Locate the cell with the specified text and output its (X, Y) center coordinate. 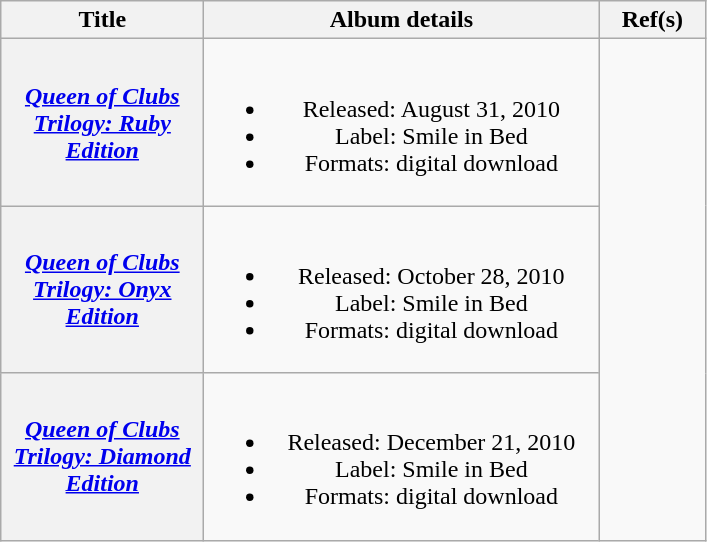
Released: December 21, 2010Label: Smile in BedFormats: digital download (402, 456)
Queen of Clubs Trilogy: Diamond Edition (102, 456)
Released: August 31, 2010Label: Smile in BedFormats: digital download (402, 122)
Album details (402, 20)
Released: October 28, 2010Label: Smile in BedFormats: digital download (402, 290)
Queen of Clubs Trilogy: Onyx Edition (102, 290)
Title (102, 20)
Ref(s) (652, 20)
Queen of Clubs Trilogy: Ruby Edition (102, 122)
